Find where the given text appears and provide that cell's center as [X, Y] coordinate. 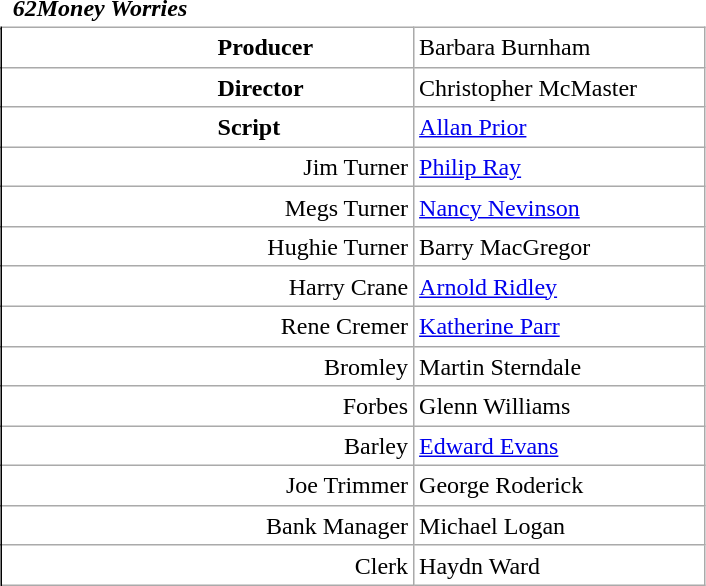
Harry Crane [208, 286]
Clerk [208, 565]
Allan Prior [560, 127]
Script [208, 127]
Megs Turner [208, 207]
Hughie Turner [208, 247]
Christopher McMaster [560, 87]
Barley [208, 446]
Jim Turner [208, 167]
Forbes [208, 406]
Bromley [208, 366]
Rene Cremer [208, 326]
Barbara Burnham [560, 47]
George Roderick [560, 486]
Martin Sterndale [560, 366]
Edward Evans [560, 446]
Katherine Parr [560, 326]
Barry MacGregor [560, 247]
Michael Logan [560, 525]
Joe Trimmer [208, 486]
Haydn Ward [560, 565]
Philip Ray [560, 167]
Glenn Williams [560, 406]
Bank Manager [208, 525]
Producer [208, 47]
Nancy Nevinson [560, 207]
Director [208, 87]
Arnold Ridley [560, 286]
